Provide the (X, Y) coordinate of the cell's center where the given text is located.  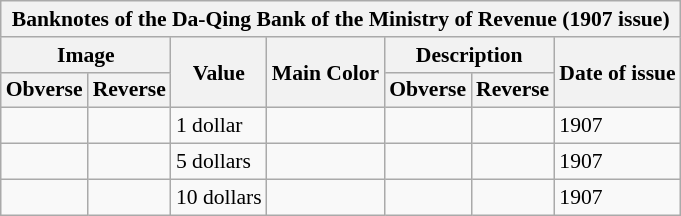
Banknotes of the Da-Qing Bank of the Ministry of Revenue (1907 issue) (341, 19)
5 dollars (219, 162)
Description (469, 55)
Date of issue (617, 72)
1 dollar (219, 126)
10 dollars (219, 197)
Image (86, 55)
Value (219, 72)
Main Color (326, 72)
